Locate the cell with the specified text and output its (x, y) center coordinate. 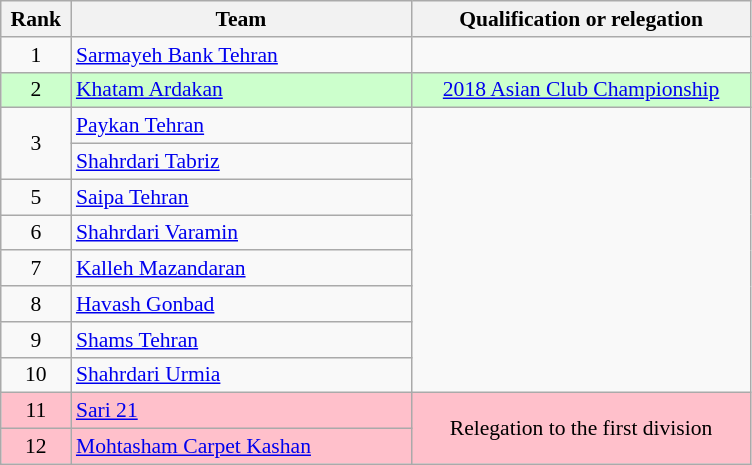
Shams Tehran (241, 340)
Shahrdari Urmia (241, 375)
Qualification or relegation (581, 19)
12 (36, 447)
Relegation to the first division (581, 428)
5 (36, 197)
6 (36, 233)
Saipa Tehran (241, 197)
10 (36, 375)
Havash Gonbad (241, 304)
Sarmayeh Bank Tehran (241, 55)
Shahrdari Varamin (241, 233)
Paykan Tehran (241, 126)
Mohtasham Carpet Kashan (241, 447)
Rank (36, 19)
Khatam Ardakan (241, 90)
Sari 21 (241, 411)
8 (36, 304)
2018 Asian Club Championship (581, 90)
11 (36, 411)
1 (36, 55)
Kalleh Mazandaran (241, 269)
Shahrdari Tabriz (241, 162)
3 (36, 144)
9 (36, 340)
2 (36, 90)
7 (36, 269)
Team (241, 19)
